Extract the [X, Y] coordinate from the center of the cell holding the provided text.  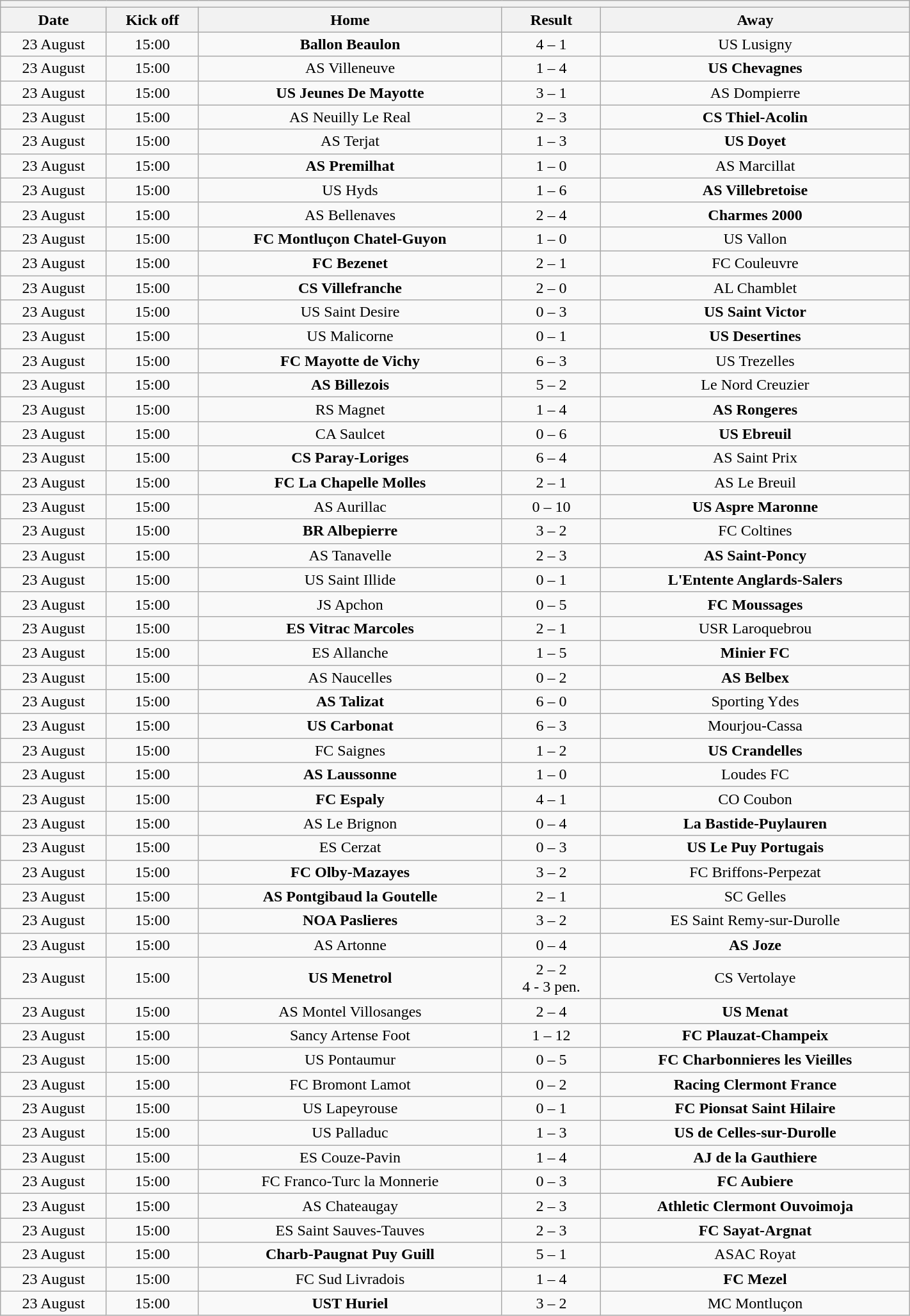
AS Tanavelle [350, 555]
1 – 5 [551, 653]
US Saint Illide [350, 580]
AS Laussonne [350, 775]
FC Montluçon Chatel-Guyon [350, 239]
CS Paray-Loriges [350, 458]
MC Montluçon [755, 1303]
AS Chateaugay [350, 1206]
FC Sayat-Argnat [755, 1230]
AL Chamblet [755, 287]
1 – 2 [551, 750]
FC Franco-Turc la Monnerie [350, 1182]
FC Aubiere [755, 1182]
AS Villebretoise [755, 190]
AS Saint Prix [755, 458]
CS Vertolaye [755, 978]
Charmes 2000 [755, 214]
1 – 12 [551, 1035]
FC Moussages [755, 604]
CA Saulcet [350, 434]
AS Belbex [755, 678]
Ballon Beaulon [350, 44]
Away [755, 20]
AS Premilhat [350, 166]
3 – 1 [551, 93]
AS Saint-Poncy [755, 555]
0 – 6 [551, 434]
US Desertines [755, 337]
AS Villeneuve [350, 68]
Sporting Ydes [755, 702]
AS Artonne [350, 945]
ES Allanche [350, 653]
2 – 0 [551, 287]
Sancy Artense Foot [350, 1035]
US Pontaumur [350, 1059]
FC Olby-Mazayes [350, 872]
US Malicorne [350, 337]
AS Billezois [350, 385]
AS Dompierre [755, 93]
US Vallon [755, 239]
Athletic Clermont Ouvoimoja [755, 1206]
ASAC Royat [755, 1255]
SC Gelles [755, 896]
UST Huriel [350, 1303]
ES Vitrac Marcoles [350, 628]
6 – 4 [551, 458]
FC Bezenet [350, 263]
AS Naucelles [350, 678]
FC Coltines [755, 531]
ES Couze-Pavin [350, 1157]
Date [54, 20]
L'Entente Anglards-Salers [755, 580]
FC Mayotte de Vichy [350, 361]
US Menat [755, 1011]
AS Marcillat [755, 166]
Kick off [152, 20]
AS Bellenaves [350, 214]
CS Thiel-Acolin [755, 117]
FC Charbonnieres les Vieilles [755, 1059]
BR Albepierre [350, 531]
0 – 10 [551, 507]
FC Bromont Lamot [350, 1084]
FC Briffons-Perpezat [755, 872]
NOA Paslieres [350, 921]
AS Rongeres [755, 409]
CO Coubon [755, 799]
AJ de la Gauthiere [755, 1157]
5 – 1 [551, 1255]
Le Nord Creuzier [755, 385]
FC Plauzat-Champeix [755, 1035]
US Doyet [755, 141]
Loudes FC [755, 775]
FC Couleuvre [755, 263]
AS Neuilly Le Real [350, 117]
FC Pionsat Saint Hilaire [755, 1109]
US Menetrol [350, 978]
AS Pontgibaud la Goutelle [350, 896]
US Trezelles [755, 361]
1 – 6 [551, 190]
Racing Clermont France [755, 1084]
US Hyds [350, 190]
US Lapeyrouse [350, 1109]
Result [551, 20]
ES Cerzat [350, 848]
US Aspre Maronne [755, 507]
5 – 2 [551, 385]
Mourjou-Cassa [755, 726]
US Chevagnes [755, 68]
US Carbonat [350, 726]
RS Magnet [350, 409]
AS Montel Villosanges [350, 1011]
AS Terjat [350, 141]
6 – 0 [551, 702]
US de Celles-sur-Durolle [755, 1133]
FC Saignes [350, 750]
La Bastide-Puylauren [755, 823]
CS Villefranche [350, 287]
US Crandelles [755, 750]
AS Le Brignon [350, 823]
US Saint Desire [350, 312]
AS Joze [755, 945]
US Le Puy Portugais [755, 848]
US Saint Victor [755, 312]
FC Mezel [755, 1279]
AS Le Breuil [755, 482]
ES Saint Remy-sur-Durolle [755, 921]
Home [350, 20]
US Palladuc [350, 1133]
JS Apchon [350, 604]
2 – 2 4 - 3 pen. [551, 978]
US Jeunes De Mayotte [350, 93]
AS Talizat [350, 702]
Minier FC [755, 653]
Charb-Paugnat Puy Guill [350, 1255]
AS Aurillac [350, 507]
US Lusigny [755, 44]
FC Espaly [350, 799]
USR Laroquebrou [755, 628]
FC Sud Livradois [350, 1279]
FC La Chapelle Molles [350, 482]
ES Saint Sauves-Tauves [350, 1230]
US Ebreuil [755, 434]
